From the cell containing the given text, extract its center point as [X, Y] coordinate. 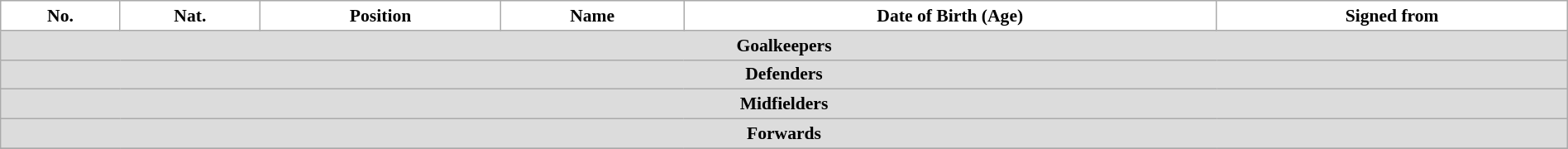
Signed from [1392, 16]
Forwards [784, 134]
Midfielders [784, 104]
No. [60, 16]
Position [380, 16]
Date of Birth (Age) [950, 16]
Nat. [190, 16]
Name [592, 16]
Goalkeepers [784, 46]
Defenders [784, 74]
